Detect which cell encompasses the target text, then output its (x, y) center coordinate. 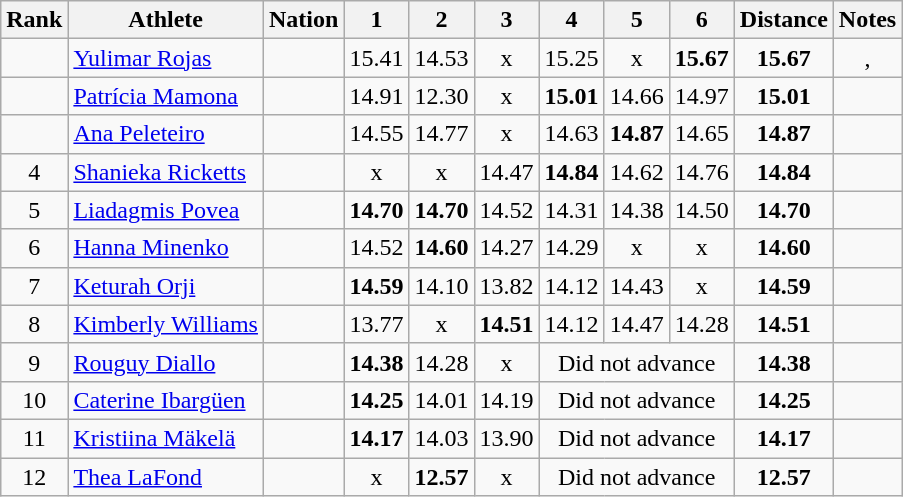
14.62 (636, 172)
14.31 (572, 210)
Caterine Ibargüen (166, 400)
14.50 (702, 210)
10 (34, 400)
14.29 (572, 248)
2 (442, 20)
14.91 (376, 96)
14.03 (442, 438)
11 (34, 438)
12 (34, 477)
14.77 (442, 134)
Shanieka Ricketts (166, 172)
Hanna Minenko (166, 248)
Yulimar Rojas (166, 58)
1 (376, 20)
14.97 (702, 96)
, (867, 58)
8 (34, 324)
12.30 (442, 96)
14.27 (506, 248)
13.90 (506, 438)
14.65 (702, 134)
Kristiina Mäkelä (166, 438)
Notes (867, 20)
14.19 (506, 400)
Rank (34, 20)
Nation (303, 20)
Patrícia Mamona (166, 96)
14.43 (636, 286)
14.76 (702, 172)
14.55 (376, 134)
3 (506, 20)
13.82 (506, 286)
9 (34, 362)
Liadagmis Povea (166, 210)
14.10 (442, 286)
Distance (784, 20)
15.25 (572, 58)
14.01 (442, 400)
Keturah Orji (166, 286)
Athlete (166, 20)
Kimberly Williams (166, 324)
13.77 (376, 324)
7 (34, 286)
15.41 (376, 58)
14.66 (636, 96)
Ana Peleteiro (166, 134)
Thea LaFond (166, 477)
14.63 (572, 134)
14.53 (442, 58)
Rouguy Diallo (166, 362)
